From the cell containing the given text, extract its center point as [X, Y] coordinate. 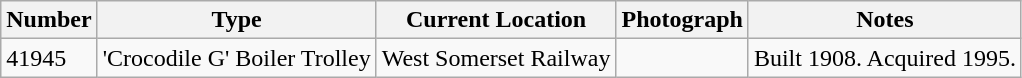
Notes [884, 20]
Number [49, 20]
Type [236, 20]
Photograph [682, 20]
41945 [49, 58]
Built 1908. Acquired 1995. [884, 58]
'Crocodile G' Boiler Trolley [236, 58]
Current Location [496, 20]
West Somerset Railway [496, 58]
